Provide the (x, y) coordinate of the cell's center where the given text is located.  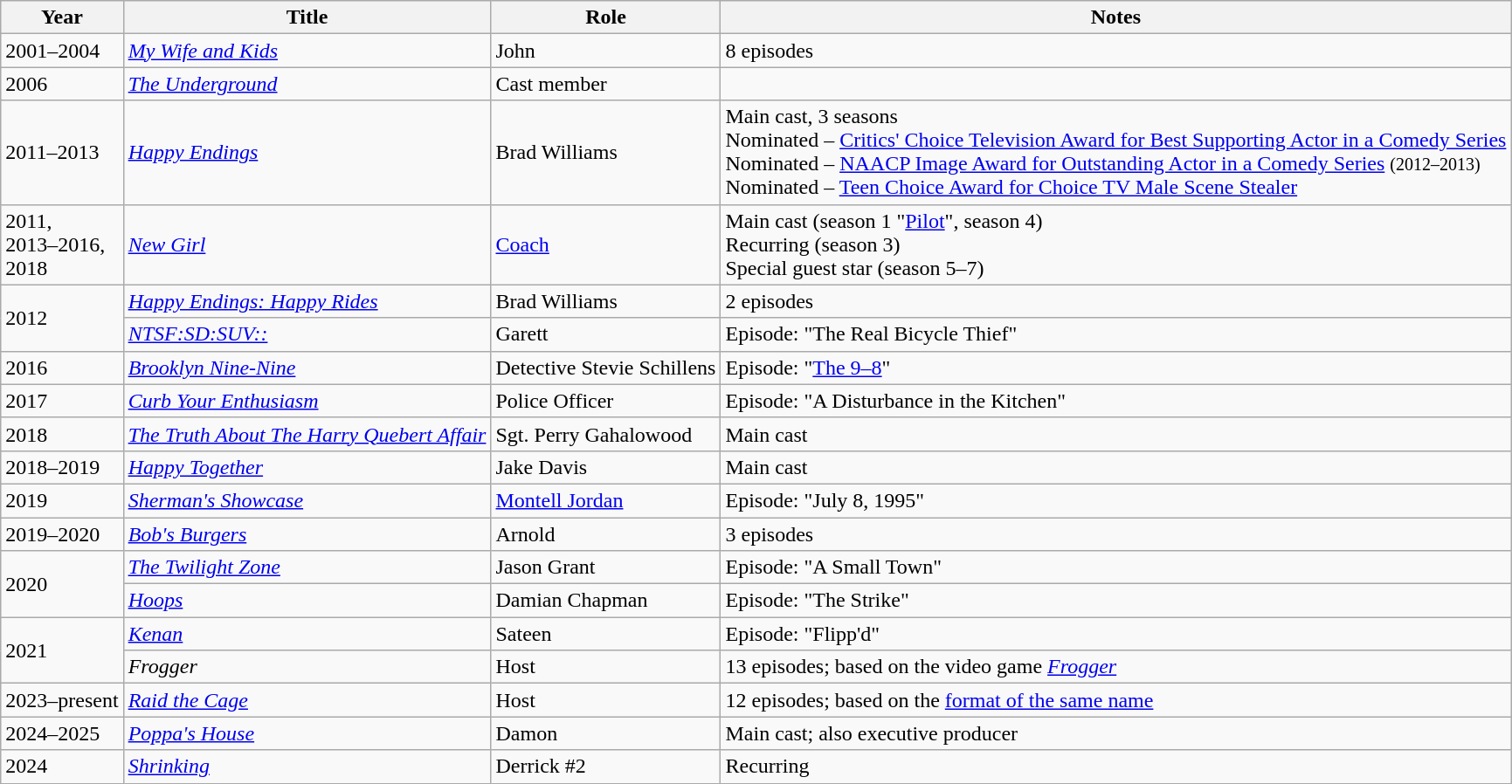
2019–2020 (62, 533)
Shrinking (307, 767)
Police Officer (606, 401)
Episode: "A Disturbance in the Kitchen" (1116, 401)
Episode: "Flipp'd" (1116, 634)
2020 (62, 584)
Garett (606, 334)
The Truth About The Harry Quebert Affair (307, 434)
Hoops (307, 601)
12 episodes; based on the format of the same name (1116, 700)
2024 (62, 767)
Main cast (season 1 "Pilot", season 4)Recurring (season 3)Special guest star (season 5–7) (1116, 244)
Bob's Burgers (307, 533)
Arnold (606, 533)
2021 (62, 650)
2006 (62, 84)
2023–present (62, 700)
Curb Your Enthusiasm (307, 401)
Role (606, 17)
John (606, 51)
2018–2019 (62, 467)
Derrick #2 (606, 767)
2012 (62, 318)
Happy Together (307, 467)
Year (62, 17)
2024–2025 (62, 733)
2017 (62, 401)
Jason Grant (606, 567)
Episode: "July 8, 1995" (1116, 500)
Coach (606, 244)
Main cast; also executive producer (1116, 733)
2 episodes (1116, 301)
Cast member (606, 84)
NTSF:SD:SUV:: (307, 334)
Brooklyn Nine-Nine (307, 368)
2011,2013–2016,2018 (62, 244)
Jake Davis (606, 467)
Title (307, 17)
Episode: "The 9–8" (1116, 368)
Poppa's House (307, 733)
13 episodes; based on the video game Frogger (1116, 667)
2018 (62, 434)
Frogger (307, 667)
Notes (1116, 17)
2016 (62, 368)
Sherman's Showcase (307, 500)
Recurring (1116, 767)
Montell Jordan (606, 500)
New Girl (307, 244)
Sateen (606, 634)
Damon (606, 733)
The Twilight Zone (307, 567)
Detective Stevie Schillens (606, 368)
3 episodes (1116, 533)
Episode: "A Small Town" (1116, 567)
Raid the Cage (307, 700)
My Wife and Kids (307, 51)
2019 (62, 500)
2011–2013 (62, 152)
Episode: "The Real Bicycle Thief" (1116, 334)
8 episodes (1116, 51)
Kenan (307, 634)
Damian Chapman (606, 601)
Happy Endings: Happy Rides (307, 301)
Happy Endings (307, 152)
2001–2004 (62, 51)
Sgt. Perry Gahalowood (606, 434)
Episode: "The Strike" (1116, 601)
The Underground (307, 84)
